Pinpoint the cell where the given text exists, returning its (X, Y) midpoint coordinate. 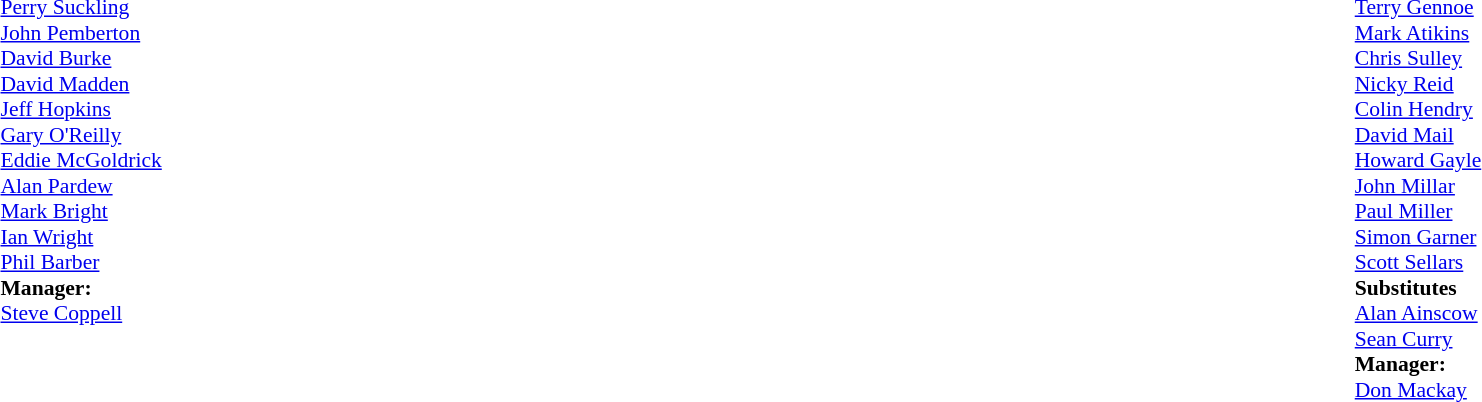
Mark Atikins (1418, 33)
Phil Barber (80, 263)
Substitutes (1418, 288)
Simon Garner (1418, 237)
Scott Sellars (1418, 263)
Colin Hendry (1418, 109)
Paul Miller (1418, 211)
Steve Coppell (80, 313)
Eddie McGoldrick (80, 161)
Ian Wright (80, 237)
Mark Bright (80, 211)
Alan Ainscow (1418, 313)
John Millar (1418, 186)
Alan Pardew (80, 186)
Sean Curry (1418, 339)
Jeff Hopkins (80, 109)
David Mail (1418, 135)
Gary O'Reilly (80, 135)
John Pemberton (80, 33)
David Burke (80, 59)
Chris Sulley (1418, 59)
Nicky Reid (1418, 84)
David Madden (80, 84)
Howard Gayle (1418, 161)
